From the cell containing the given text, extract its center point as (x, y) coordinate. 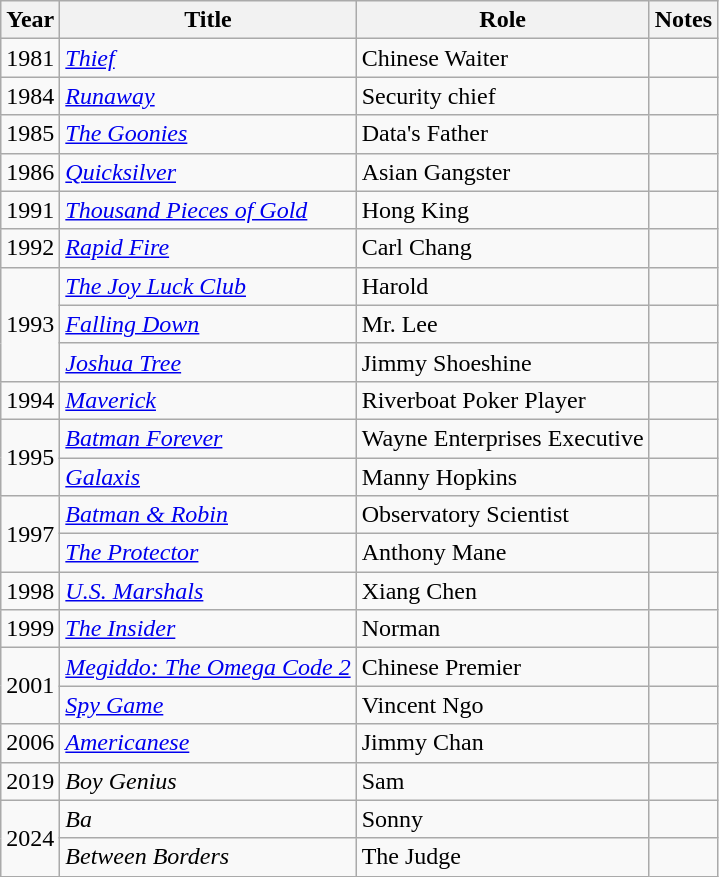
Jimmy Chan (502, 743)
1995 (30, 457)
Chinese Waiter (502, 58)
Title (208, 20)
The Goonies (208, 134)
Data's Father (502, 134)
Between Borders (208, 857)
Sam (502, 781)
1999 (30, 629)
Rapid Fire (208, 248)
1991 (30, 210)
Norman (502, 629)
Thief (208, 58)
1986 (30, 172)
Quicksilver (208, 172)
Megiddo: The Omega Code 2 (208, 667)
Security chief (502, 96)
The Judge (502, 857)
Joshua Tree (208, 362)
2001 (30, 686)
Riverboat Poker Player (502, 400)
Notes (683, 20)
Runaway (208, 96)
Vincent Ngo (502, 705)
The Joy Luck Club (208, 286)
Anthony Mane (502, 553)
Harold (502, 286)
Batman & Robin (208, 515)
2006 (30, 743)
Wayne Enterprises Executive (502, 438)
Galaxis (208, 477)
2024 (30, 838)
U.S. Marshals (208, 591)
Carl Chang (502, 248)
The Protector (208, 553)
Spy Game (208, 705)
1985 (30, 134)
Role (502, 20)
Hong King (502, 210)
Boy Genius (208, 781)
Ba (208, 819)
Mr. Lee (502, 324)
The Insider (208, 629)
1984 (30, 96)
1994 (30, 400)
2019 (30, 781)
1997 (30, 534)
Manny Hopkins (502, 477)
Chinese Premier (502, 667)
Sonny (502, 819)
Observatory Scientist (502, 515)
Jimmy Shoeshine (502, 362)
Asian Gangster (502, 172)
Americanese (208, 743)
Thousand Pieces of Gold (208, 210)
1981 (30, 58)
Falling Down (208, 324)
Year (30, 20)
Batman Forever (208, 438)
1992 (30, 248)
Maverick (208, 400)
1998 (30, 591)
1993 (30, 324)
Xiang Chen (502, 591)
